Output the (X, Y) coordinate of the center of the cell containing the given text.  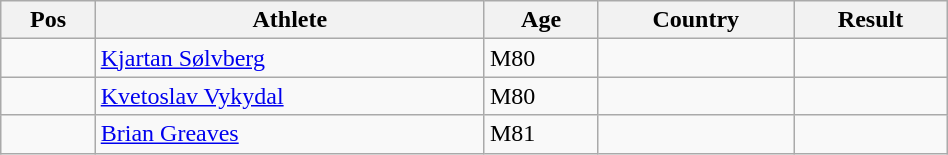
Result (870, 20)
Kjartan Sølvberg (290, 58)
Age (540, 20)
Pos (48, 20)
Country (696, 20)
Kvetoslav Vykydal (290, 96)
Brian Greaves (290, 134)
M81 (540, 134)
Athlete (290, 20)
